For the text-containing cell, return its midpoint in (x, y) coordinate format. 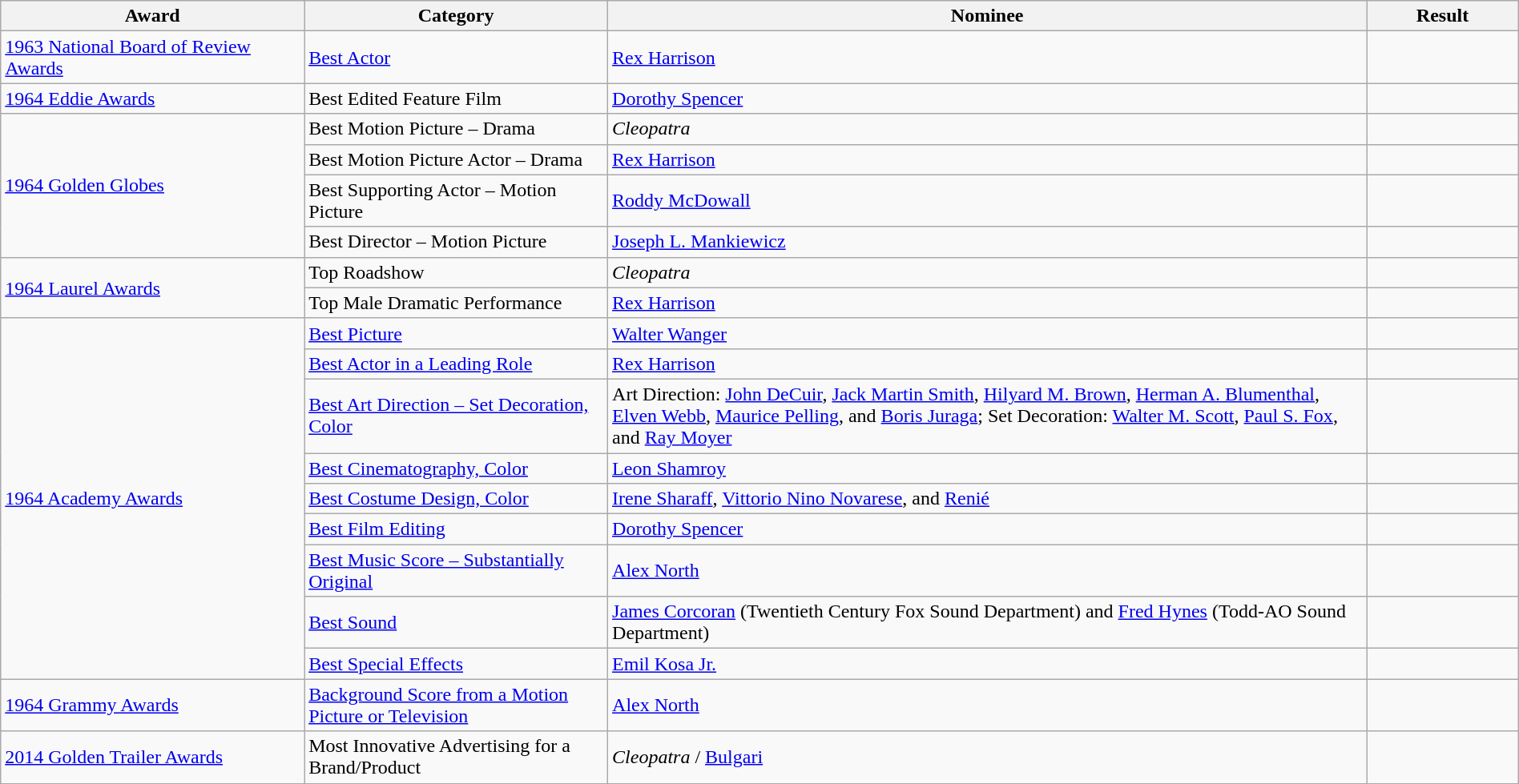
Award (152, 16)
Best Actor (457, 58)
1964 Grammy Awards (152, 705)
Nominee (987, 16)
Best Music Score – Substantially Original (457, 570)
Top Male Dramatic Performance (457, 303)
1964 Laurel Awards (152, 287)
Top Roadshow (457, 272)
Roddy McDowall (987, 200)
James Corcoran (Twentieth Century Fox Sound Department) and Fred Hynes (Todd-AO Sound Department) (987, 623)
Leon Shamroy (987, 468)
1964 Golden Globes (152, 186)
1964 Eddie Awards (152, 99)
Best Actor in a Leading Role (457, 364)
Emil Kosa Jr. (987, 664)
Cleopatra / Bulgari (987, 758)
Best Cinematography, Color (457, 468)
Walter Wanger (987, 333)
Most Innovative Advertising for a Brand/Product (457, 758)
Background Score from a Motion Picture or Television (457, 705)
1964 Academy Awards (152, 498)
Best Motion Picture – Drama (457, 129)
2014 Golden Trailer Awards (152, 758)
Best Supporting Actor – Motion Picture (457, 200)
Best Special Effects (457, 664)
Result (1442, 16)
Irene Sharaff, Vittorio Nino Novarese, and Renié (987, 499)
Best Costume Design, Color (457, 499)
Best Sound (457, 623)
Best Motion Picture Actor – Drama (457, 159)
Category (457, 16)
Best Edited Feature Film (457, 99)
Best Picture (457, 333)
Best Director – Motion Picture (457, 242)
1963 National Board of Review Awards (152, 58)
Joseph L. Mankiewicz (987, 242)
Best Film Editing (457, 529)
Best Art Direction – Set Decoration, Color (457, 416)
